Detect which cell encompasses the target text, then output its [X, Y] center coordinate. 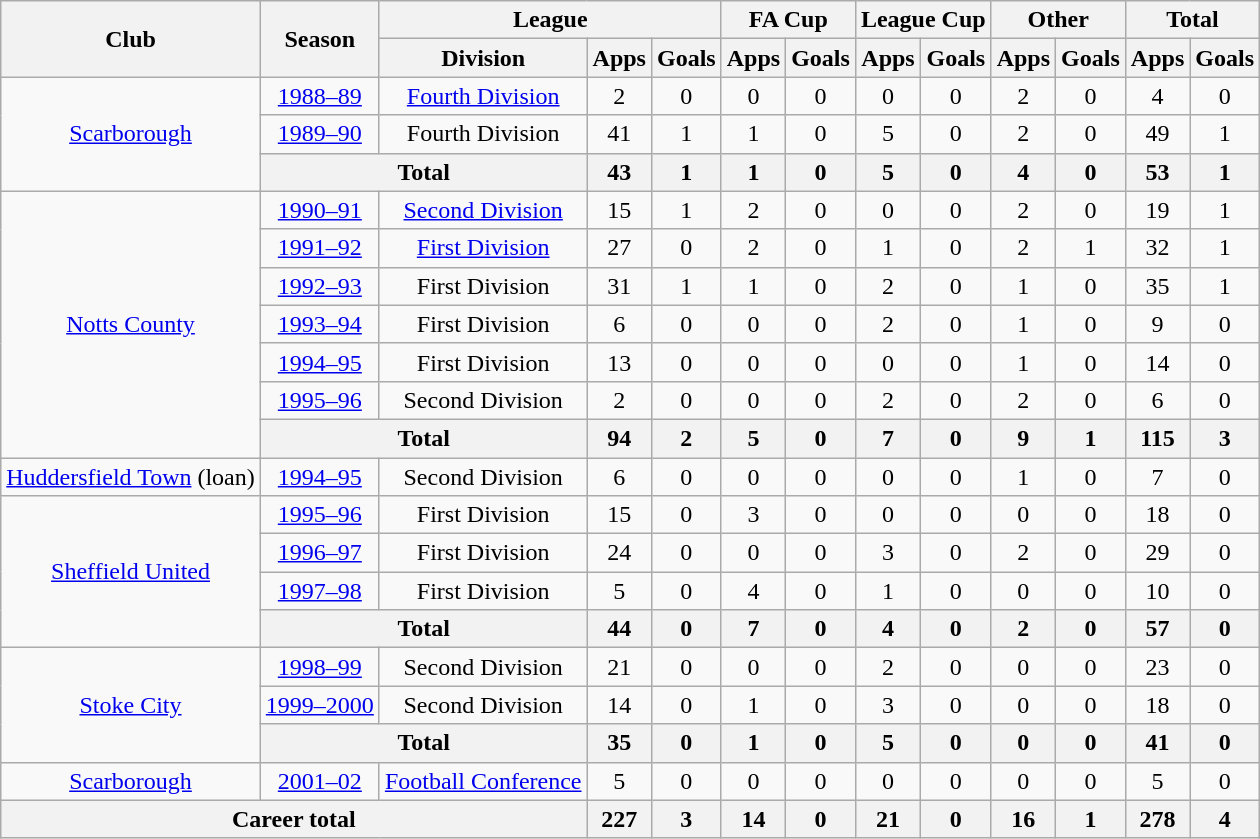
Season [320, 39]
24 [619, 553]
53 [1157, 172]
1991–92 [320, 248]
Football Conference [483, 781]
1989–90 [320, 134]
115 [1157, 438]
31 [619, 286]
Stoke City [131, 705]
Division [483, 58]
94 [619, 438]
Huddersfield Town (loan) [131, 477]
1993–94 [320, 324]
2001–02 [320, 781]
League Cup [923, 20]
Notts County [131, 324]
13 [619, 362]
43 [619, 172]
Club [131, 39]
1998–99 [320, 667]
FA Cup [788, 20]
1990–91 [320, 210]
1992–93 [320, 286]
29 [1157, 553]
League [550, 20]
16 [1023, 819]
27 [619, 248]
23 [1157, 667]
Sheffield United [131, 572]
44 [619, 629]
49 [1157, 134]
278 [1157, 819]
19 [1157, 210]
1988–89 [320, 96]
Other [1058, 20]
57 [1157, 629]
1996–97 [320, 553]
227 [619, 819]
Career total [294, 819]
32 [1157, 248]
10 [1157, 591]
1999–2000 [320, 705]
1997–98 [320, 591]
